Extract the (X, Y) coordinate from the center of the cell holding the provided text.  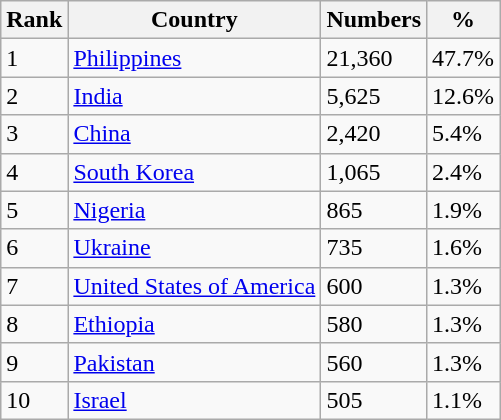
600 (374, 286)
5,625 (374, 96)
Country (194, 20)
505 (374, 400)
735 (374, 248)
2.4% (464, 172)
1,065 (374, 172)
5.4% (464, 134)
Israel (194, 400)
2 (34, 96)
India (194, 96)
2,420 (374, 134)
3 (34, 134)
% (464, 20)
Ethiopia (194, 324)
10 (34, 400)
1.1% (464, 400)
865 (374, 210)
Numbers (374, 20)
21,360 (374, 58)
560 (374, 362)
Ukraine (194, 248)
8 (34, 324)
Rank (34, 20)
580 (374, 324)
1 (34, 58)
7 (34, 286)
Philippines (194, 58)
United States of America (194, 286)
Nigeria (194, 210)
9 (34, 362)
12.6% (464, 96)
China (194, 134)
1.6% (464, 248)
6 (34, 248)
47.7% (464, 58)
4 (34, 172)
5 (34, 210)
South Korea (194, 172)
1.9% (464, 210)
Pakistan (194, 362)
